Detect which cell encompasses the target text, then output its (x, y) center coordinate. 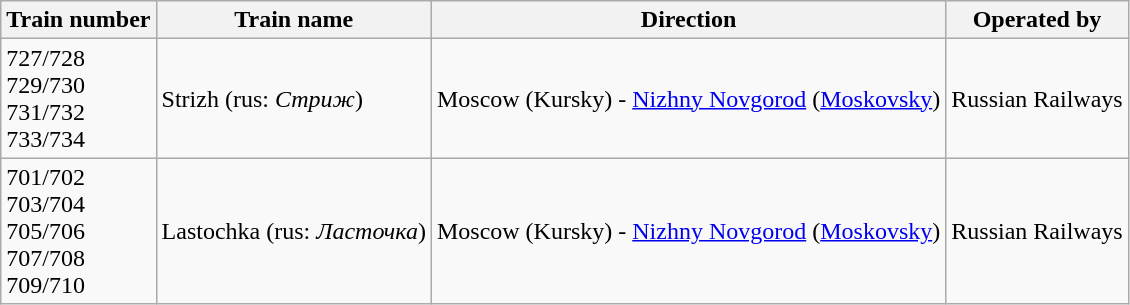
Operated by (1037, 20)
Lastochka (rus: Ласточка) (294, 231)
Strizh (rus: Стриж) (294, 98)
727/728729/730731/732733/734 (78, 98)
Train number (78, 20)
701/702703/704705/706707/708709/710 (78, 231)
Train name (294, 20)
Direction (688, 20)
